Return (X, Y) of the center of cell containing provided text 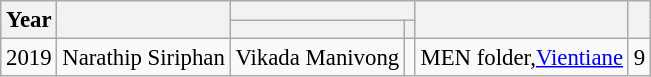
9 (639, 58)
Year (29, 20)
Vikada Manivong (317, 58)
2019 (29, 58)
MEN folder,Vientiane (522, 58)
Narathip Siriphan (144, 58)
